Scan for the cell matching the given text and deliver its (X, Y) coordinate at center. 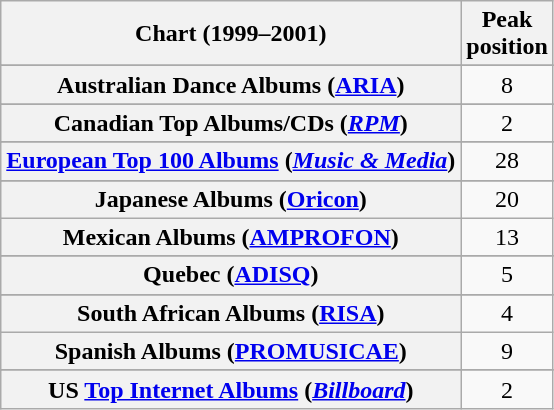
South African Albums (RISA) (231, 313)
28 (507, 161)
Canadian Top Albums/CDs (RPM) (231, 123)
Mexican Albums (AMPROFON) (231, 237)
9 (507, 351)
20 (507, 199)
8 (507, 85)
Chart (1999–2001) (231, 34)
European Top 100 Albums (Music & Media) (231, 161)
Spanish Albums (PROMUSICAE) (231, 351)
5 (507, 275)
US Top Internet Albums (Billboard) (231, 389)
Australian Dance Albums (ARIA) (231, 85)
4 (507, 313)
Quebec (ADISQ) (231, 275)
Peakposition (507, 34)
Japanese Albums (Oricon) (231, 199)
13 (507, 237)
